For the text-containing cell, return its midpoint in (x, y) coordinate format. 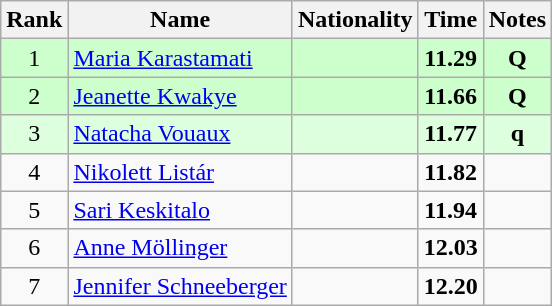
Rank (34, 20)
Nikolett Listár (180, 172)
12.20 (450, 286)
11.82 (450, 172)
Natacha Vouaux (180, 134)
Maria Karastamati (180, 58)
Name (180, 20)
7 (34, 286)
Jennifer Schneeberger (180, 286)
12.03 (450, 248)
Jeanette Kwakye (180, 96)
2 (34, 96)
3 (34, 134)
Anne Möllinger (180, 248)
11.66 (450, 96)
Sari Keskitalo (180, 210)
4 (34, 172)
11.94 (450, 210)
1 (34, 58)
q (517, 134)
6 (34, 248)
Time (450, 20)
11.77 (450, 134)
Nationality (355, 20)
11.29 (450, 58)
5 (34, 210)
Notes (517, 20)
